Return the [x, y] coordinate for the center point of the cell that contains the specified text.  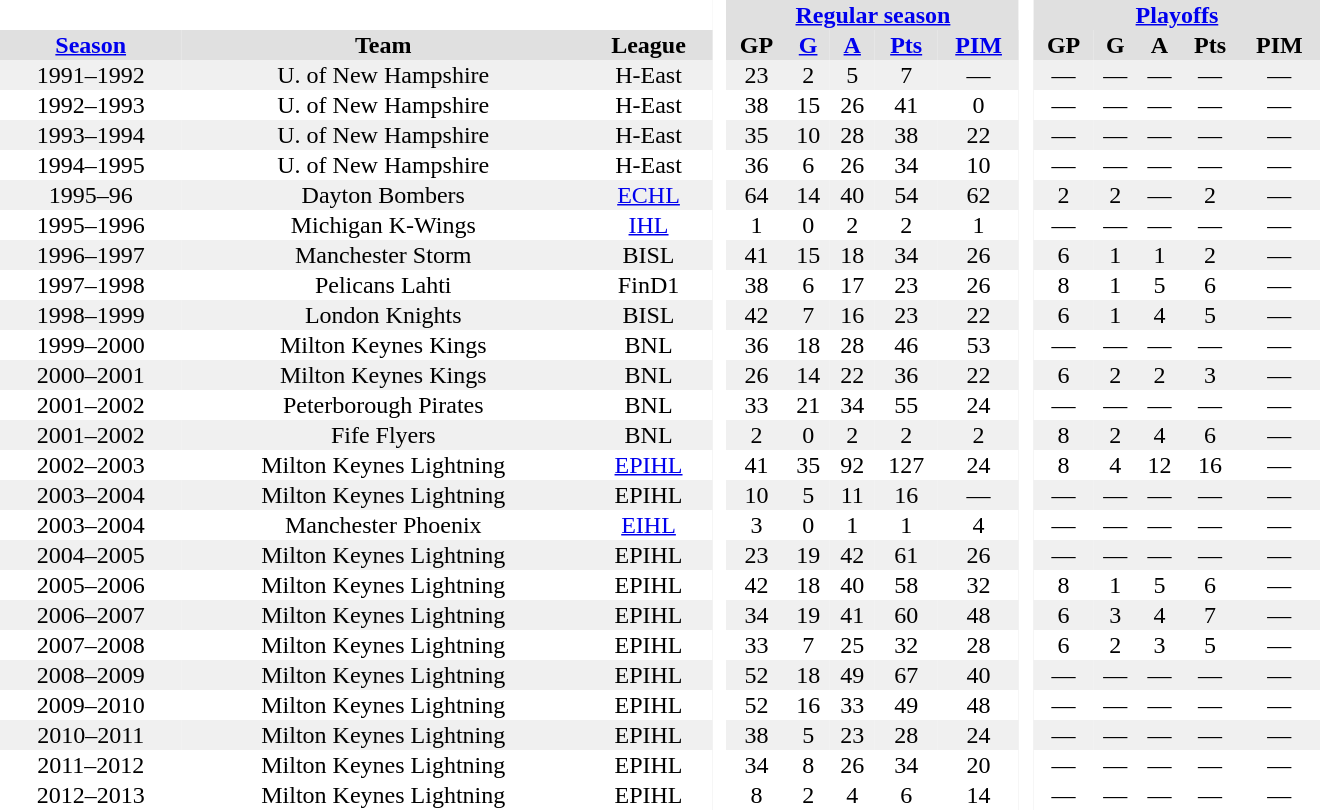
12 [1159, 465]
54 [906, 195]
IHL [648, 225]
2008–2009 [90, 675]
Peterborough Pirates [383, 405]
Regular season [873, 15]
EIHL [648, 525]
ECHL [648, 195]
1995–1996 [90, 225]
1994–1995 [90, 165]
Michigan K-Wings [383, 225]
1999–2000 [90, 345]
2011–2012 [90, 765]
1993–1994 [90, 135]
1997–1998 [90, 285]
61 [906, 555]
1995–96 [90, 195]
62 [978, 195]
2000–2001 [90, 375]
1996–1997 [90, 255]
1998–1999 [90, 315]
Playoffs [1177, 15]
Manchester Phoenix [383, 525]
Pelicans Lahti [383, 285]
London Knights [383, 315]
Team [383, 45]
1991–1992 [90, 75]
1992–1993 [90, 105]
92 [852, 465]
Dayton Bombers [383, 195]
2006–2007 [90, 615]
25 [852, 645]
2012–2013 [90, 795]
League [648, 45]
2005–2006 [90, 585]
2009–2010 [90, 705]
64 [756, 195]
Manchester Storm [383, 255]
2004–2005 [90, 555]
20 [978, 765]
FinD1 [648, 285]
2002–2003 [90, 465]
46 [906, 345]
127 [906, 465]
11 [852, 495]
17 [852, 285]
55 [906, 405]
21 [808, 405]
2007–2008 [90, 645]
2010–2011 [90, 735]
67 [906, 675]
Season [90, 45]
Fife Flyers [383, 435]
53 [978, 345]
60 [906, 615]
58 [906, 585]
